Identify which cell holds the provided text, then report its (x, y) central coordinate. 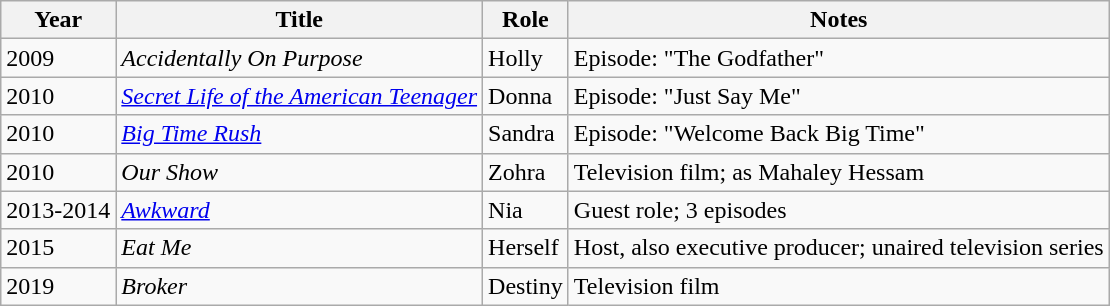
Destiny (526, 286)
Host, also executive producer; unaired television series (838, 248)
Eat Me (300, 248)
Broker (300, 286)
Sandra (526, 134)
2009 (58, 58)
Year (58, 20)
2013-2014 (58, 210)
Guest role; 3 episodes (838, 210)
Big Time Rush (300, 134)
Awkward (300, 210)
Title (300, 20)
2019 (58, 286)
Episode: "Just Say Me" (838, 96)
Donna (526, 96)
Secret Life of the American Teenager (300, 96)
Our Show (300, 172)
Television film; as Mahaley Hessam (838, 172)
Notes (838, 20)
Role (526, 20)
Zohra (526, 172)
Holly (526, 58)
Episode: "Welcome Back Big Time" (838, 134)
Television film (838, 286)
Accidentally On Purpose (300, 58)
Nia (526, 210)
2015 (58, 248)
Herself (526, 248)
Episode: "The Godfather" (838, 58)
